Identify which cell holds the provided text, then report its [X, Y] central coordinate. 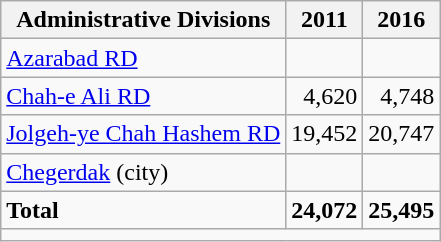
Azarabad RD [144, 58]
Jolgeh-ye Chah Hashem RD [144, 134]
Total [144, 210]
24,072 [324, 210]
Chegerdak (city) [144, 172]
Administrative Divisions [144, 20]
2016 [402, 20]
25,495 [402, 210]
4,620 [324, 96]
4,748 [402, 96]
Chah-e Ali RD [144, 96]
19,452 [324, 134]
2011 [324, 20]
20,747 [402, 134]
